Return the (X, Y) coordinate for the center point of the cell that contains the specified text.  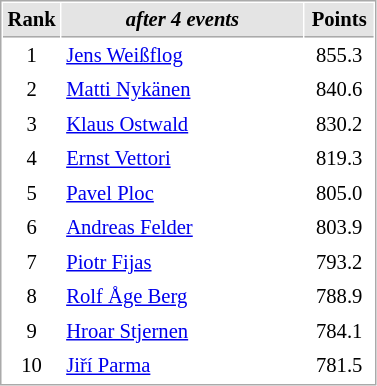
840.6 (340, 90)
4 (32, 158)
5 (32, 194)
6 (32, 228)
855.3 (340, 56)
2 (32, 90)
10 (32, 366)
Matti Nykänen (183, 90)
Pavel Ploc (183, 194)
3 (32, 124)
7 (32, 262)
Klaus Ostwald (183, 124)
1 (32, 56)
803.9 (340, 228)
Rolf Åge Berg (183, 296)
after 4 events (183, 20)
781.5 (340, 366)
Hroar Stjernen (183, 332)
Rank (32, 20)
Jens Weißflog (183, 56)
Piotr Fijas (183, 262)
830.2 (340, 124)
819.3 (340, 158)
Andreas Felder (183, 228)
784.1 (340, 332)
793.2 (340, 262)
788.9 (340, 296)
9 (32, 332)
Jiří Parma (183, 366)
Ernst Vettori (183, 158)
805.0 (340, 194)
Points (340, 20)
8 (32, 296)
